Scan for the cell matching the given text and deliver its (x, y) coordinate at center. 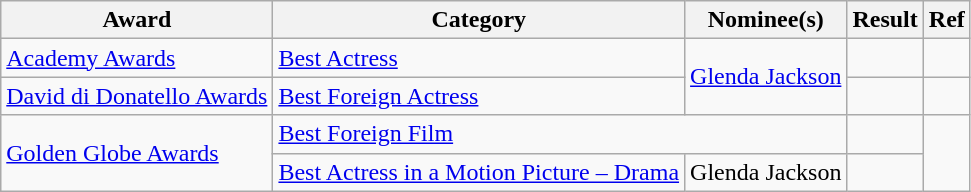
David di Donatello Awards (137, 96)
Academy Awards (137, 58)
Best Actress in a Motion Picture – Drama (479, 172)
Best Actress (479, 58)
Award (137, 20)
Nominee(s) (766, 20)
Best Foreign Actress (479, 96)
Golden Globe Awards (137, 153)
Best Foreign Film (560, 134)
Result (885, 20)
Category (479, 20)
Ref (946, 20)
